Detect which cell encompasses the target text, then output its [x, y] center coordinate. 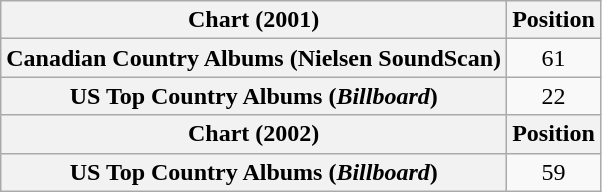
59 [554, 172]
Chart (2002) [254, 134]
22 [554, 96]
Canadian Country Albums (Nielsen SoundScan) [254, 58]
61 [554, 58]
Chart (2001) [254, 20]
